Determine the (X, Y) coordinate at the center of the cell enclosing the given text.  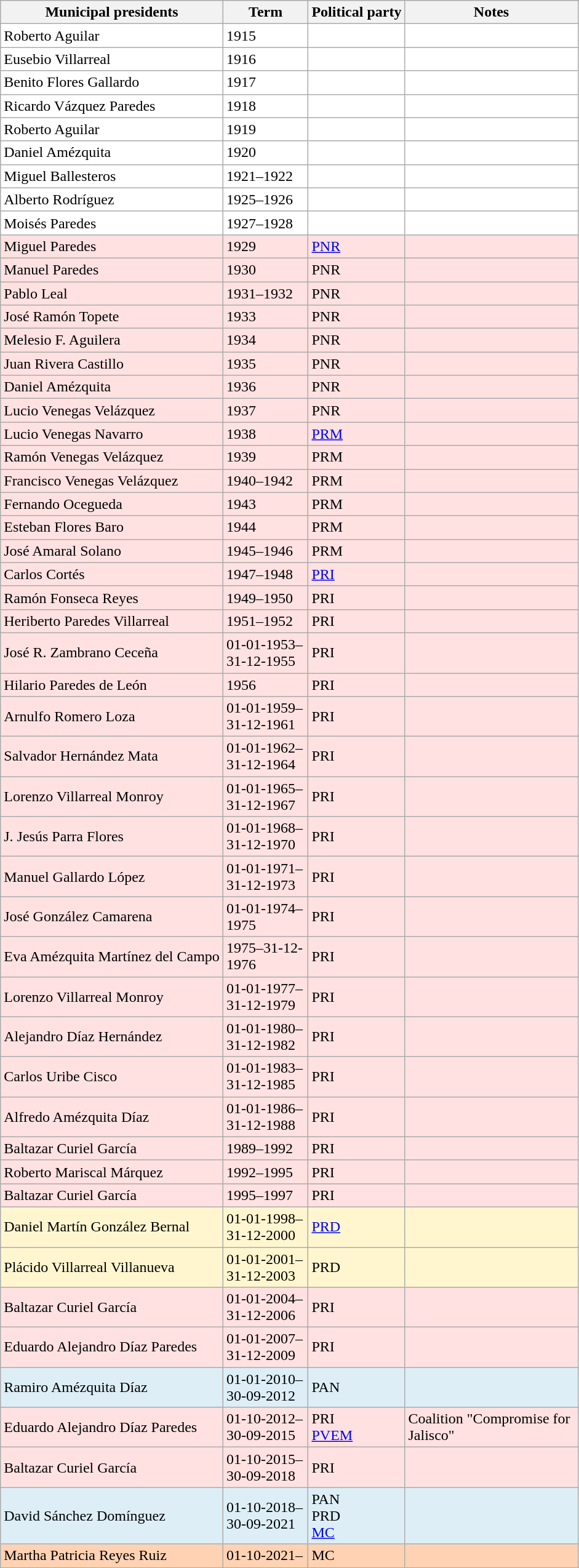
Arnulfo Romero Loza (112, 716)
Carlos Uribe Cisco (112, 1077)
1930 (266, 270)
Notes (491, 12)
1944 (266, 527)
Moisés Paredes (112, 223)
1949–1950 (266, 598)
Coalition "Compromise for Jalisco" (491, 1428)
1921–1922 (266, 176)
J. Jesús Parra Flores (112, 837)
Miguel Paredes (112, 246)
PRI PVEM (357, 1428)
1938 (266, 434)
01-10-2018–30-09-2021 (266, 1516)
Political party (357, 12)
Manuel Paredes (112, 270)
1931–1932 (266, 294)
Plácido Villarreal Villanueva (112, 1266)
1920 (266, 153)
Ricardo Vázquez Paredes (112, 106)
1989–1992 (266, 1148)
Alfredo Amézquita Díaz (112, 1116)
Benito Flores Gallardo (112, 82)
1919 (266, 129)
PAN PRD MC (357, 1516)
Fernando Ocegueda (112, 504)
1934 (266, 340)
1940–1942 (266, 481)
1947–1948 (266, 574)
01-01-1977–31-12-1979 (266, 997)
Ramón Fonseca Reyes (112, 598)
1915 (266, 36)
José González Camarena (112, 917)
1975–31-12-1976 (266, 956)
1939 (266, 457)
Miguel Ballesteros (112, 176)
David Sánchez Domínguez (112, 1516)
PAN (357, 1387)
Pablo Leal (112, 294)
01-01-1980–31-12-1982 (266, 1036)
1956 (266, 685)
1927–1928 (266, 223)
Lucio Venegas Navarro (112, 434)
Melesio F. Aguilera (112, 340)
Ramón Venegas Velázquez (112, 457)
Juan Rivera Castillo (112, 364)
Carlos Cortés (112, 574)
1943 (266, 504)
Lucio Venegas Velázquez (112, 410)
1937 (266, 410)
MC (357, 1556)
José Amaral Solano (112, 551)
01-01-1953–31-12-1955 (266, 652)
01-01-2010–30-09-2012 (266, 1387)
1992–1995 (266, 1172)
01-01-1998–31-12-2000 (266, 1227)
1916 (266, 59)
1933 (266, 317)
Alberto Rodríguez (112, 199)
01-01-1986–31-12-1988 (266, 1116)
Esteban Flores Baro (112, 527)
1929 (266, 246)
01-10-2021– (266, 1556)
Roberto Mariscal Márquez (112, 1172)
Manuel Gallardo López (112, 876)
Martha Patricia Reyes Ruiz (112, 1556)
Salvador Hernández Mata (112, 757)
01-01-1965–31-12-1967 (266, 796)
1925–1926 (266, 199)
1951–1952 (266, 621)
Francisco Venegas Velázquez (112, 481)
1945–1946 (266, 551)
01-01-1983–31-12-1985 (266, 1077)
Ramiro Amézquita Díaz (112, 1387)
Hilario Paredes de León (112, 685)
01-01-1962–31-12-1964 (266, 757)
01-01-2004–31-12-2006 (266, 1307)
01-01-1959–31-12-1961 (266, 716)
Heriberto Paredes Villarreal (112, 621)
01-01-1968–31-12-1970 (266, 837)
José R. Zambrano Ceceña (112, 652)
01-10-2012–30-09-2015 (266, 1428)
1995–1997 (266, 1195)
Alejandro Díaz Hernández (112, 1036)
01-01-2001–31-12-2003 (266, 1266)
José Ramón Topete (112, 317)
Eva Amézquita Martínez del Campo (112, 956)
01-01-2007–31-12-2009 (266, 1348)
Daniel Martín González Bernal (112, 1227)
1935 (266, 364)
Term (266, 12)
01-10-2015–30-09-2018 (266, 1467)
01-01-1974–1975 (266, 917)
Municipal presidents (112, 12)
1936 (266, 387)
1917 (266, 82)
1918 (266, 106)
01-01-1971–31-12-1973 (266, 876)
Eusebio Villarreal (112, 59)
